For the text-containing cell, return its midpoint in [x, y] coordinate format. 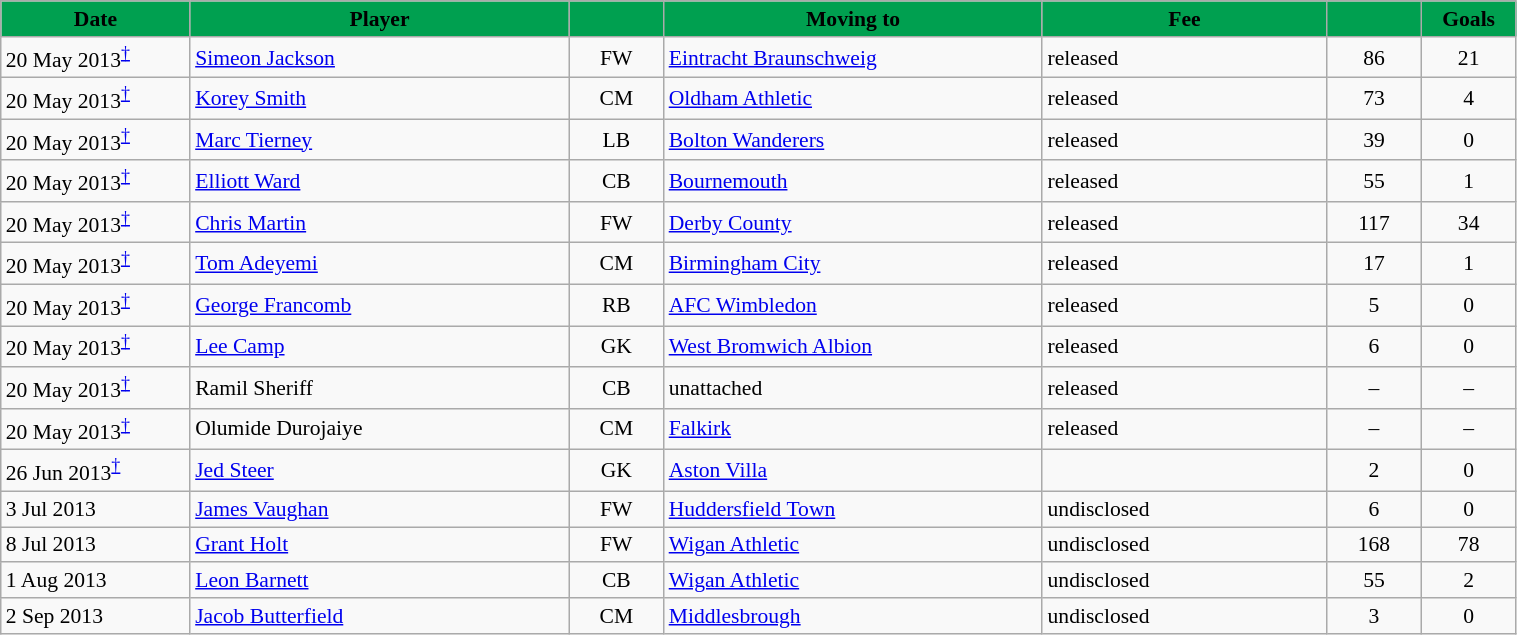
Aston Villa [854, 470]
George Francomb [380, 306]
Korey Smith [380, 98]
Oldham Athletic [854, 98]
Chris Martin [380, 222]
Jacob Butterfield [380, 616]
4 [1468, 98]
Leon Barnett [380, 581]
Player [380, 19]
26 Jun 2013† [96, 470]
3 [1374, 616]
Eintracht Braunschweig [854, 58]
Huddersfield Town [854, 509]
Simeon Jackson [380, 58]
5 [1374, 306]
Bolton Wanderers [854, 140]
Elliott Ward [380, 182]
39 [1374, 140]
Derby County [854, 222]
Tom Adeyemi [380, 264]
73 [1374, 98]
21 [1468, 58]
Jed Steer [380, 470]
17 [1374, 264]
Moving to [854, 19]
2 Sep 2013 [96, 616]
Fee [1184, 19]
unattached [854, 388]
Ramil Sheriff [380, 388]
34 [1468, 222]
LB [616, 140]
Grant Holt [380, 545]
Middlesbrough [854, 616]
168 [1374, 545]
3 Jul 2013 [96, 509]
8 Jul 2013 [96, 545]
Lee Camp [380, 346]
West Bromwich Albion [854, 346]
1 Aug 2013 [96, 581]
Goals [1468, 19]
RB [616, 306]
Birmingham City [854, 264]
78 [1468, 545]
86 [1374, 58]
AFC Wimbledon [854, 306]
Bournemouth [854, 182]
Date [96, 19]
Marc Tierney [380, 140]
Olumide Durojaiye [380, 430]
117 [1374, 222]
James Vaughan [380, 509]
Falkirk [854, 430]
